Capture the cell that displays the provided text and extract its (X, Y) central coordinate. 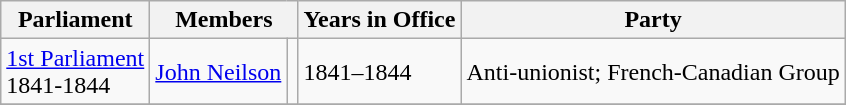
John Neilson (218, 72)
Parliament (76, 20)
Members (224, 20)
1st Parliament1841-1844 (76, 72)
Years in Office (380, 20)
Party (653, 20)
1841–1844 (380, 72)
Anti-unionist; French-Canadian Group (653, 72)
